Scan for the cell matching the given text and deliver its (x, y) coordinate at center. 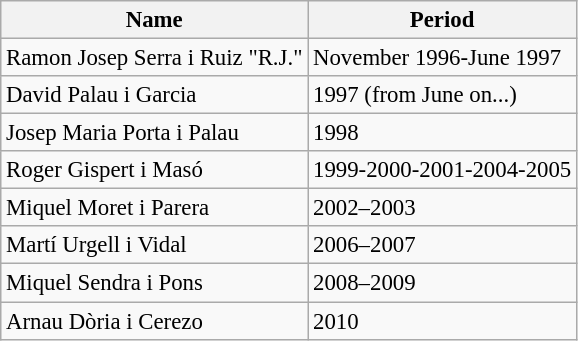
1998 (442, 133)
2010 (442, 321)
1997 (from June on...) (442, 95)
Martí Urgell i Vidal (154, 245)
November 1996-June 1997 (442, 58)
2002–2003 (442, 208)
1999-2000-2001-2004-2005 (442, 170)
Arnau Dòria i Cerezo (154, 321)
Miquel Moret i Parera (154, 208)
2006–2007 (442, 245)
Ramon Josep Serra i Ruiz "R.J." (154, 58)
Josep Maria Porta i Palau (154, 133)
Period (442, 20)
Miquel Sendra i Pons (154, 283)
2008–2009 (442, 283)
Name (154, 20)
David Palau i Garcia (154, 95)
Roger Gispert i Masó (154, 170)
